Scan for the cell matching the given text and deliver its [x, y] coordinate at center. 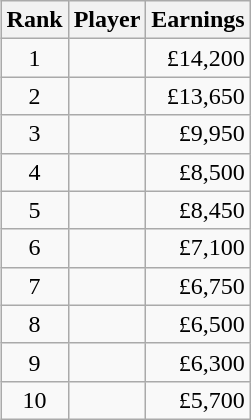
Earnings [198, 20]
£9,950 [198, 134]
3 [34, 134]
£6,300 [198, 362]
£6,750 [198, 286]
5 [34, 210]
£13,650 [198, 96]
£14,200 [198, 58]
2 [34, 96]
£8,450 [198, 210]
£5,700 [198, 400]
£8,500 [198, 172]
8 [34, 324]
Player [107, 20]
Rank [34, 20]
9 [34, 362]
1 [34, 58]
7 [34, 286]
6 [34, 248]
£6,500 [198, 324]
4 [34, 172]
£7,100 [198, 248]
10 [34, 400]
